Provide the (X, Y) coordinate of the cell's center where the given text is located.  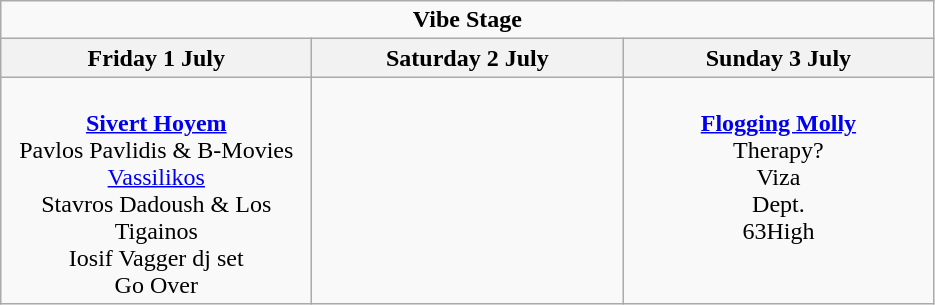
Friday 1 July (156, 58)
Flogging Molly Therapy? Viza Dept. 63High (778, 190)
Vibe Stage (468, 20)
Saturday 2 July (468, 58)
Sivert Hoyem Pavlos Pavlidis & B-Movies Vassilikos Stavros Dadoush & Los Tigainos Iosif Vagger dj set Go Over (156, 190)
Sunday 3 July (778, 58)
